Extract the (x, y) coordinate from the center of the cell holding the provided text.  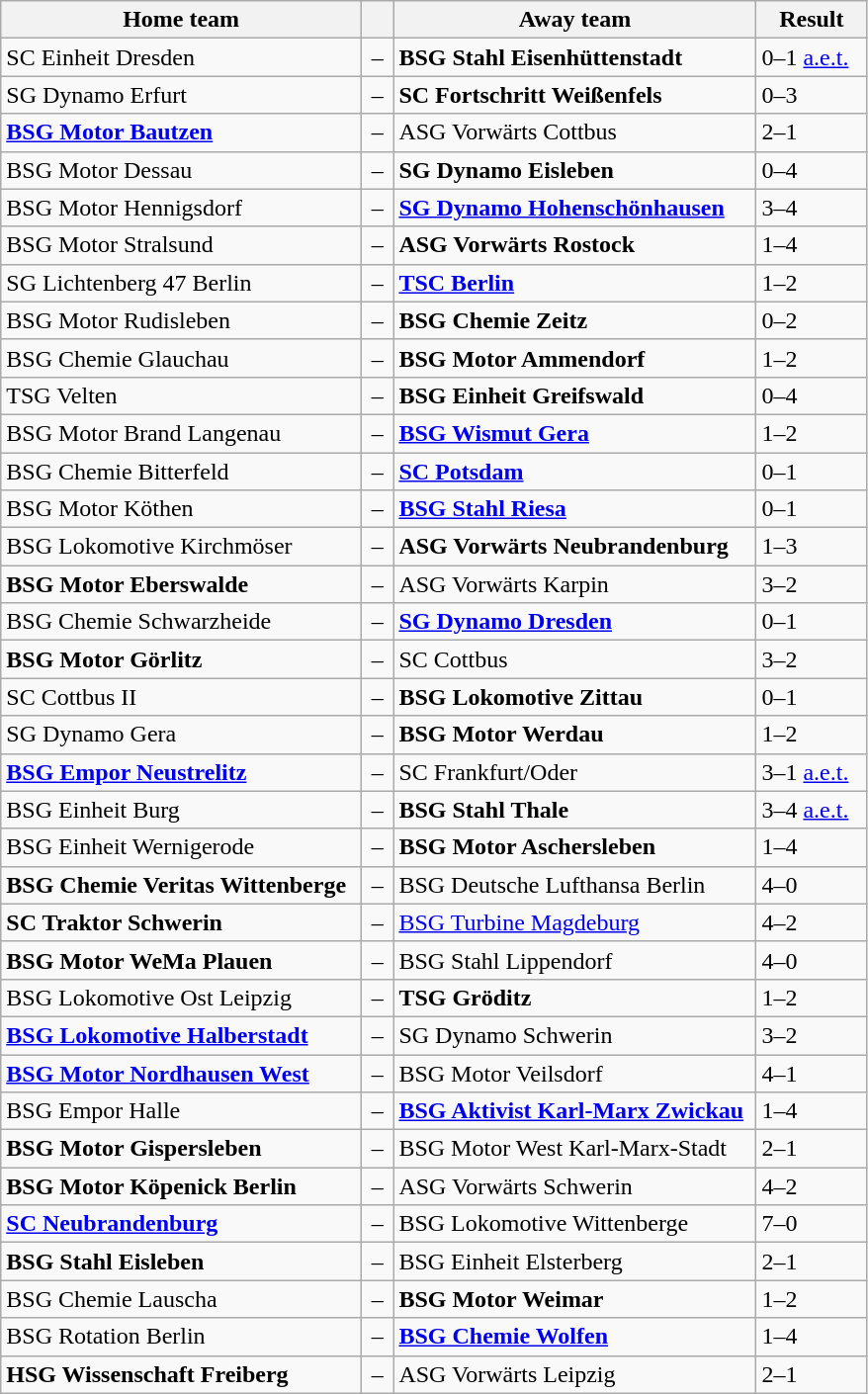
Result (812, 20)
Away team (575, 20)
0–2 (812, 320)
BSG Stahl Lippendorf (575, 960)
SG Dynamo Schwerin (575, 1035)
SC Potsdam (575, 472)
ASG Vorwärts Rostock (575, 245)
BSG Motor Eberswalde (182, 584)
SC Frankfurt/Oder (575, 772)
BSG Aktivist Karl-Marx Zwickau (575, 1111)
SC Neubrandenburg (182, 1224)
BSG Lokomotive Ost Leipzig (182, 998)
ASG Vorwärts Leipzig (575, 1374)
HSG Wissenschaft Freiberg (182, 1374)
BSG Chemie Zeitz (575, 320)
ASG Vorwärts Karpin (575, 584)
TSG Gröditz (575, 998)
BSG Chemie Glauchau (182, 358)
ASG Vorwärts Cottbus (575, 132)
BSG Empor Neustrelitz (182, 772)
BSG Chemie Schwarzheide (182, 622)
BSG Lokomotive Kirchmöser (182, 547)
BSG Chemie Wolfen (575, 1337)
SC Cottbus II (182, 697)
1–3 (812, 547)
BSG Stahl Riesa (575, 509)
BSG Stahl Eisleben (182, 1262)
SC Fortschritt Weißenfels (575, 95)
BSG Chemie Veritas Wittenberge (182, 885)
BSG Motor Rudisleben (182, 320)
TSG Velten (182, 395)
0–3 (812, 95)
BSG Stahl Eisenhüttenstadt (575, 57)
ASG Vorwärts Schwerin (575, 1186)
SC Traktor Schwerin (182, 922)
BSG Motor Köthen (182, 509)
BSG Chemie Bitterfeld (182, 472)
BSG Deutsche Lufthansa Berlin (575, 885)
BSG Motor Werdau (575, 735)
BSG Lokomotive Zittau (575, 697)
3–4 (812, 208)
SG Dynamo Gera (182, 735)
BSG Rotation Berlin (182, 1337)
BSG Motor Aschersleben (575, 847)
Home team (182, 20)
BSG Motor Stralsund (182, 245)
BSG Empor Halle (182, 1111)
BSG Lokomotive Halberstadt (182, 1035)
BSG Einheit Burg (182, 810)
BSG Motor Köpenick Berlin (182, 1186)
ASG Vorwärts Neubrandenburg (575, 547)
BSG Motor Veilsdorf (575, 1073)
BSG Motor West Karl-Marx-Stadt (575, 1149)
TSC Berlin (575, 283)
SC Einheit Dresden (182, 57)
4–1 (812, 1073)
SG Lichtenberg 47 Berlin (182, 283)
BSG Motor Ammendorf (575, 358)
BSG Lokomotive Wittenberge (575, 1224)
3–4 a.e.t. (812, 810)
BSG Motor Nordhausen West (182, 1073)
BSG Motor Hennigsdorf (182, 208)
BSG Einheit Wernigerode (182, 847)
BSG Motor Gispersleben (182, 1149)
BSG Motor Bautzen (182, 132)
7–0 (812, 1224)
0–1 a.e.t. (812, 57)
BSG Motor Dessau (182, 170)
BSG Turbine Magdeburg (575, 922)
SG Dynamo Hohenschönhausen (575, 208)
BSG Motor Görlitz (182, 659)
BSG Motor Weimar (575, 1299)
SC Cottbus (575, 659)
3–1 a.e.t. (812, 772)
SG Dynamo Eisleben (575, 170)
BSG Motor WeMa Plauen (182, 960)
BSG Chemie Lauscha (182, 1299)
SG Dynamo Dresden (575, 622)
BSG Einheit Elsterberg (575, 1262)
BSG Wismut Gera (575, 433)
SG Dynamo Erfurt (182, 95)
BSG Motor Brand Langenau (182, 433)
BSG Einheit Greifswald (575, 395)
BSG Stahl Thale (575, 810)
